For the text-containing cell, return its midpoint in [X, Y] coordinate format. 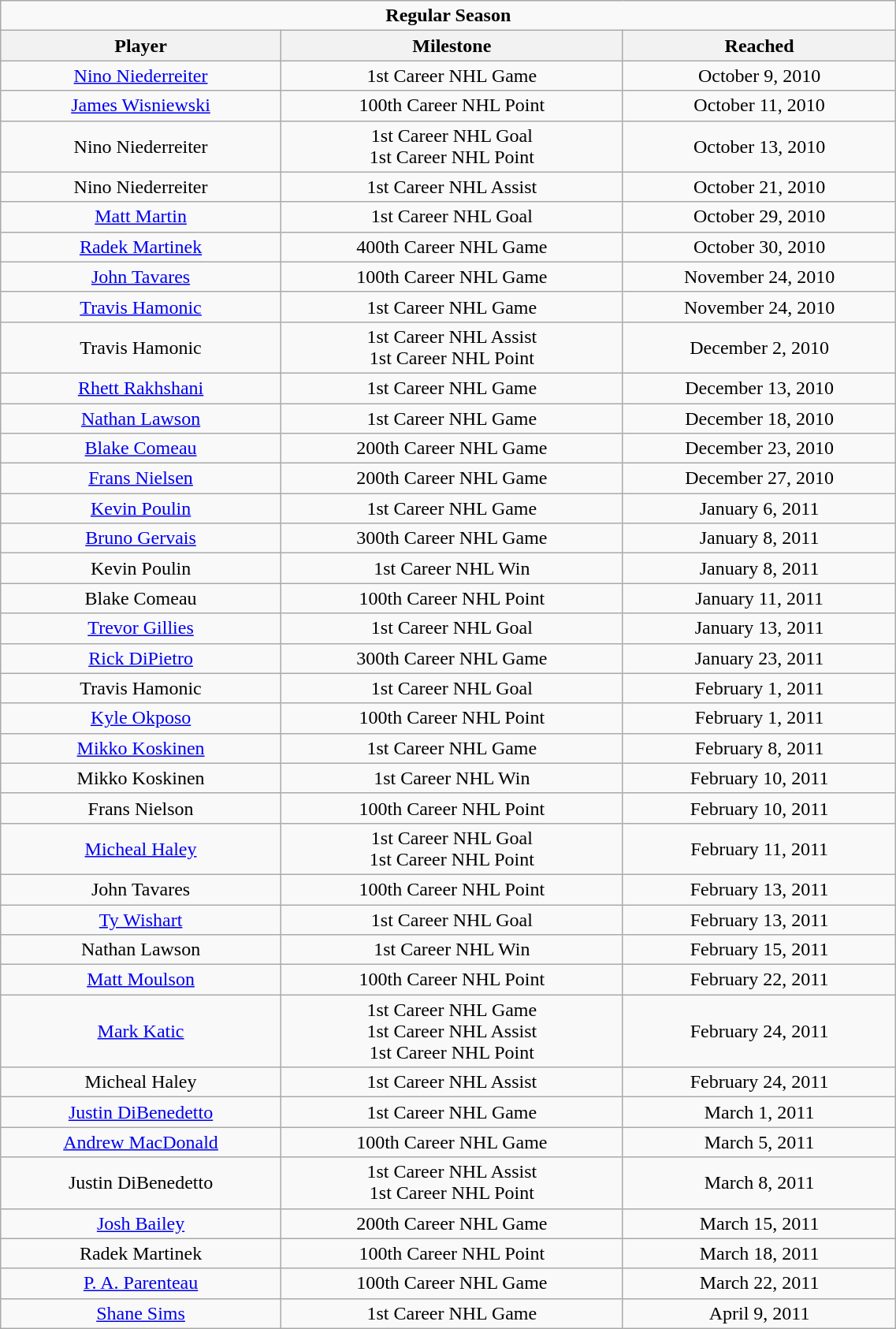
October 11, 2010 [760, 106]
January 23, 2011 [760, 658]
December 27, 2010 [760, 478]
March 1, 2011 [760, 1112]
Andrew MacDonald [141, 1142]
Reached [760, 46]
March 18, 2011 [760, 1253]
December 13, 2010 [760, 388]
October 29, 2010 [760, 217]
October 13, 2010 [760, 147]
March 8, 2011 [760, 1182]
400th Career NHL Game [452, 247]
October 21, 2010 [760, 187]
Kyle Okposo [141, 718]
February 15, 2011 [760, 950]
1st Career NHL Game1st Career NHL Assist1st Career NHL Point [452, 1031]
Mark Katic [141, 1031]
Player [141, 46]
December 23, 2010 [760, 449]
Bruno Gervais [141, 538]
October 9, 2010 [760, 76]
Frans Nielsen [141, 478]
Frans Nielson [141, 808]
Josh Bailey [141, 1223]
Matt Martin [141, 217]
March 15, 2011 [760, 1223]
February 11, 2011 [760, 848]
December 18, 2010 [760, 419]
February 22, 2011 [760, 980]
October 30, 2010 [760, 247]
January 13, 2011 [760, 628]
Matt Moulson [141, 980]
Regular Season [448, 16]
Rhett Rakhshani [141, 388]
Trevor Gillies [141, 628]
March 22, 2011 [760, 1283]
January 6, 2011 [760, 508]
Milestone [452, 46]
P. A. Parenteau [141, 1283]
April 9, 2011 [760, 1313]
Ty Wishart [141, 920]
March 5, 2011 [760, 1142]
December 2, 2010 [760, 347]
James Wisniewski [141, 106]
Rick DiPietro [141, 658]
January 11, 2011 [760, 598]
February 8, 2011 [760, 748]
Shane Sims [141, 1313]
